Find where the given text appears and provide that cell's center as (x, y) coordinate. 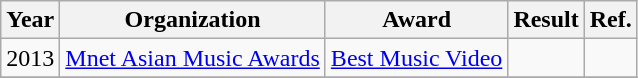
2013 (30, 58)
Mnet Asian Music Awards (193, 58)
Organization (193, 20)
Award (416, 20)
Ref. (610, 20)
Best Music Video (416, 58)
Year (30, 20)
Result (546, 20)
